Search for the cell housing the specified text and yield its [X, Y] center coordinate. 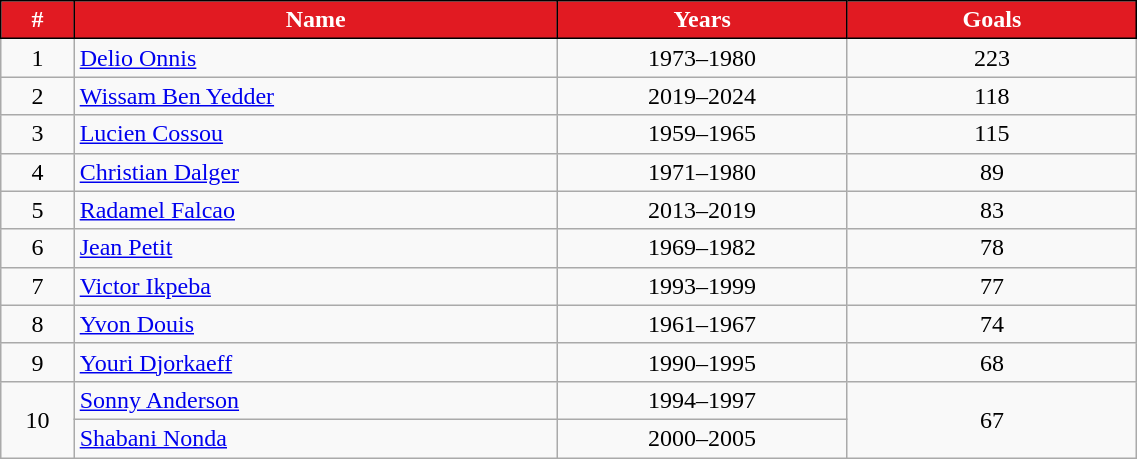
Yvon Douis [316, 324]
74 [992, 324]
Jean Petit [316, 248]
1993–1999 [702, 286]
1959–1965 [702, 134]
1971–1980 [702, 172]
Shabani Nonda [316, 438]
7 [38, 286]
223 [992, 58]
Sonny Anderson [316, 400]
Name [316, 20]
1961–1967 [702, 324]
# [38, 20]
9 [38, 362]
Goals [992, 20]
Lucien Cossou [316, 134]
2 [38, 96]
68 [992, 362]
Victor Ikpeba [316, 286]
78 [992, 248]
4 [38, 172]
89 [992, 172]
1990–1995 [702, 362]
Delio Onnis [316, 58]
118 [992, 96]
Youri Djorkaeff [316, 362]
2013–2019 [702, 210]
1969–1982 [702, 248]
1 [38, 58]
2019–2024 [702, 96]
Years [702, 20]
1994–1997 [702, 400]
3 [38, 134]
Christian Dalger [316, 172]
115 [992, 134]
5 [38, 210]
77 [992, 286]
Radamel Falcao [316, 210]
83 [992, 210]
Wissam Ben Yedder [316, 96]
6 [38, 248]
10 [38, 419]
1973–1980 [702, 58]
67 [992, 419]
8 [38, 324]
2000–2005 [702, 438]
